Find where the given text appears and provide that cell's center as [X, Y] coordinate. 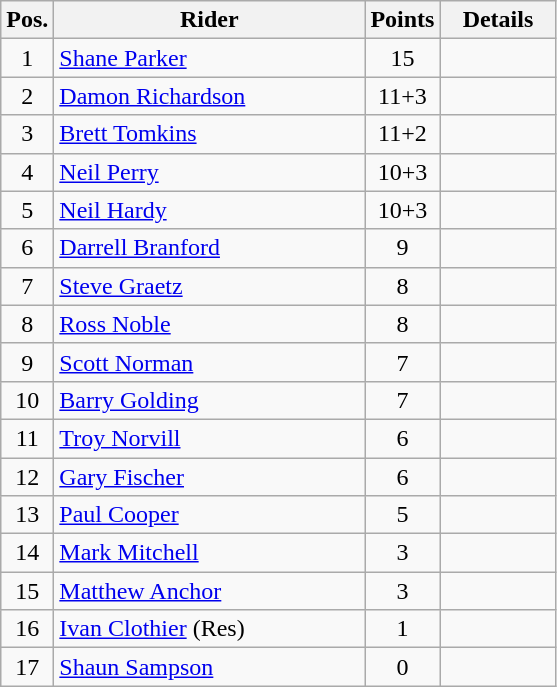
Shaun Sampson [210, 667]
10 [28, 400]
Darrell Branford [210, 248]
Pos. [28, 20]
Ross Noble [210, 324]
Mark Mitchell [210, 553]
16 [28, 629]
Neil Hardy [210, 210]
Matthew Anchor [210, 591]
17 [28, 667]
Details [498, 20]
12 [28, 477]
0 [402, 667]
11 [28, 438]
Damon Richardson [210, 96]
Troy Norvill [210, 438]
Neil Perry [210, 172]
13 [28, 515]
Brett Tomkins [210, 134]
4 [28, 172]
Ivan Clothier (Res) [210, 629]
11+3 [402, 96]
Shane Parker [210, 58]
2 [28, 96]
14 [28, 553]
Scott Norman [210, 362]
Barry Golding [210, 400]
Steve Graetz [210, 286]
Gary Fischer [210, 477]
Rider [210, 20]
Paul Cooper [210, 515]
11+2 [402, 134]
Points [402, 20]
